Locate the cell with the specified text and output its (x, y) center coordinate. 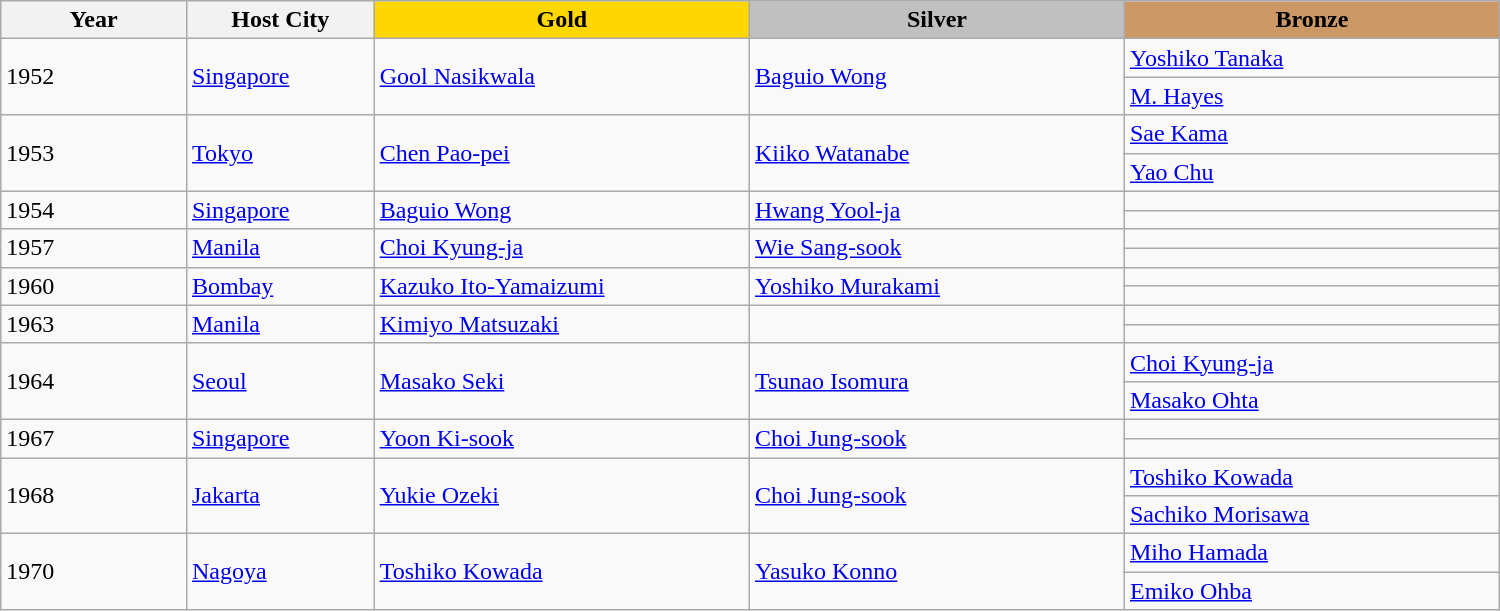
1960 (94, 286)
Emiko Ohba (1312, 591)
1970 (94, 572)
1953 (94, 153)
Masako Ohta (1312, 400)
M. Hayes (1312, 96)
Tsunao Isomura (938, 381)
Hwang Yool-ja (938, 210)
Gool Nasikwala (562, 77)
Year (94, 20)
Bombay (280, 286)
Masako Seki (562, 381)
Miho Hamada (1312, 553)
1952 (94, 77)
1954 (94, 210)
Silver (938, 20)
Yao Chu (1312, 172)
Wie Sang-sook (938, 248)
Kazuko Ito-Yamaizumi (562, 286)
Yoon Ki-sook (562, 438)
1957 (94, 248)
Seoul (280, 381)
Kimiyo Matsuzaki (562, 324)
Jakarta (280, 496)
Sachiko Morisawa (1312, 515)
Bronze (1312, 20)
Kiiko Watanabe (938, 153)
Yasuko Konno (938, 572)
Yoshiko Murakami (938, 286)
1967 (94, 438)
Tokyo (280, 153)
Sae Kama (1312, 134)
1968 (94, 496)
Nagoya (280, 572)
Yoshiko Tanaka (1312, 58)
Yukie Ozeki (562, 496)
Host City (280, 20)
1963 (94, 324)
Gold (562, 20)
Chen Pao-pei (562, 153)
1964 (94, 381)
